Identify which cell holds the provided text, then report its [X, Y] central coordinate. 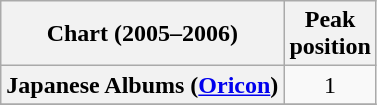
Peakposition [330, 34]
Chart (2005–2006) [142, 34]
Japanese Albums (Oricon) [142, 85]
1 [330, 85]
